Determine the (x, y) coordinate at the center of the cell enclosing the given text.  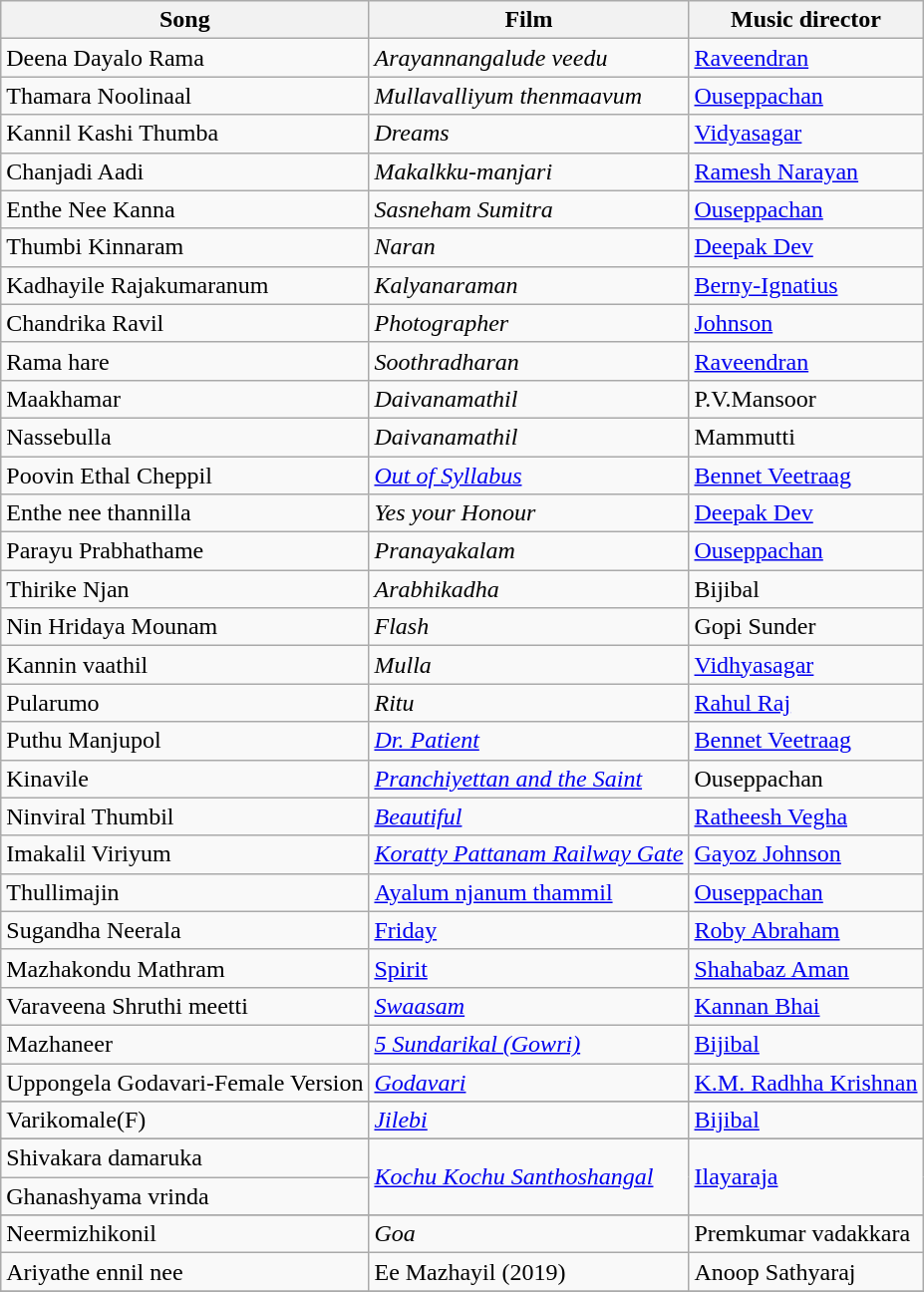
Chandrika Ravil (185, 323)
Yes your Honour (528, 513)
Nassebulla (185, 437)
Dr. Patient (528, 741)
Sugandha Neerala (185, 930)
Kadhayile Rajakumaranum (185, 285)
Photographer (528, 323)
Kannan Bhai (805, 1006)
Uppongela Godavari-Female Version (185, 1082)
Deena Dayalo Rama (185, 58)
Premkumar vadakkara (805, 1234)
Ritu (528, 703)
Thirike Njan (185, 589)
Mullavalliyum thenmaavum (528, 96)
Ramesh Narayan (805, 171)
Kannil Kashi Thumba (185, 134)
Ghanashyama vrinda (185, 1196)
Berny-Ignatius (805, 285)
Sasneham Sumitra (528, 209)
Shivakara damaruka (185, 1158)
Rahul Raj (805, 703)
Anoop Sathyaraj (805, 1272)
Mazhaneer (185, 1044)
Ayalum njanum thammil (528, 892)
Ratheesh Vegha (805, 816)
Vidyasagar (805, 134)
Ariyathe ennil nee (185, 1272)
Arayannangalude veedu (528, 58)
Kochu Kochu Santhoshangal (528, 1177)
Maakhamar (185, 399)
Flash (528, 627)
Poovin Ethal Cheppil (185, 476)
Arabhikadha (528, 589)
Film (528, 20)
Gopi Sunder (805, 627)
P.V.Mansoor (805, 399)
Johnson (805, 323)
Pranayakalam (528, 551)
Thamara Noolinaal (185, 96)
Koratty Pattanam Railway Gate (528, 854)
Song (185, 20)
Jilebi (528, 1121)
Swaasam (528, 1006)
Out of Syllabus (528, 476)
Chanjadi Aadi (185, 171)
Varikomale(F) (185, 1121)
Gayoz Johnson (805, 854)
Shahabaz Aman (805, 968)
Music director (805, 20)
Varaveena Shruthi meetti (185, 1006)
Roby Abraham (805, 930)
Imakalil Viriyum (185, 854)
Pranchiyettan and the Saint (528, 779)
Thullimajin (185, 892)
Kalyanaraman (528, 285)
Godavari (528, 1082)
Beautiful (528, 816)
Kinavile (185, 779)
Ilayaraja (805, 1177)
Mulla (528, 665)
K.M. Radhha Krishnan (805, 1082)
Friday (528, 930)
Ninviral Thumbil (185, 816)
Kannin vaathil (185, 665)
Thumbi Kinnaram (185, 247)
Enthe nee thannilla (185, 513)
Soothradharan (528, 361)
Spirit (528, 968)
Puthu Manjupol (185, 741)
Makalkku-manjari (528, 171)
Naran (528, 247)
Ee Mazhayil (2019) (528, 1272)
Neermizhikonil (185, 1234)
Goa (528, 1234)
Mammutti (805, 437)
Pularumo (185, 703)
Dreams (528, 134)
5 Sundarikal (Gowri) (528, 1044)
Mazhakondu Mathram (185, 968)
Enthe Nee Kanna (185, 209)
Vidhyasagar (805, 665)
Nin Hridaya Mounam (185, 627)
Rama hare (185, 361)
Parayu Prabhathame (185, 551)
